Find where the given text appears and provide that cell's center as (x, y) coordinate. 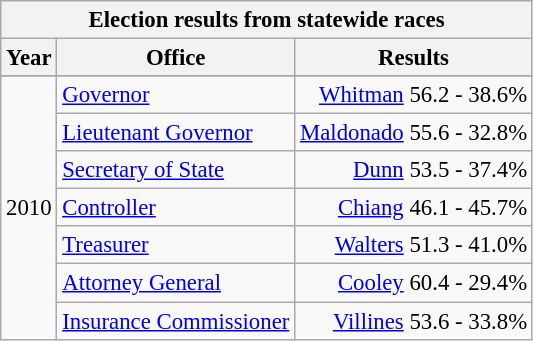
Attorney General (176, 283)
Election results from statewide races (267, 20)
2010 (29, 208)
Whitman 56.2 - 38.6% (414, 95)
Office (176, 58)
Dunn 53.5 - 37.4% (414, 170)
Year (29, 58)
Chiang 46.1 - 45.7% (414, 208)
Walters 51.3 - 41.0% (414, 245)
Governor (176, 95)
Secretary of State (176, 170)
Insurance Commissioner (176, 321)
Controller (176, 208)
Maldonado 55.6 - 32.8% (414, 133)
Results (414, 58)
Lieutenant Governor (176, 133)
Villines 53.6 - 33.8% (414, 321)
Treasurer (176, 245)
Cooley 60.4 - 29.4% (414, 283)
